Detect which cell encompasses the target text, then output its [X, Y] center coordinate. 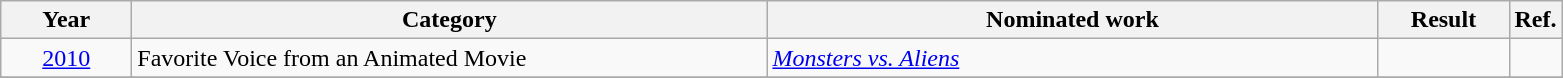
Ref. [1536, 20]
Result [1444, 20]
Year [66, 20]
Category [450, 20]
Favorite Voice from an Animated Movie [450, 58]
Monsters vs. Aliens [1072, 58]
2010 [66, 58]
Nominated work [1072, 20]
